For the text-containing cell, return its midpoint in (X, Y) coordinate format. 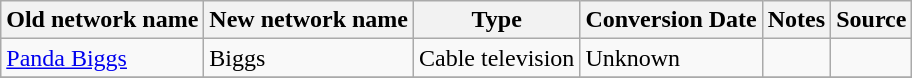
Cable television (497, 58)
Biggs (309, 58)
Unknown (671, 58)
Conversion Date (671, 20)
Source (872, 20)
Old network name (102, 20)
Type (497, 20)
Panda Biggs (102, 58)
New network name (309, 20)
Notes (796, 20)
